Output the [x, y] coordinate of the center of the cell containing the given text.  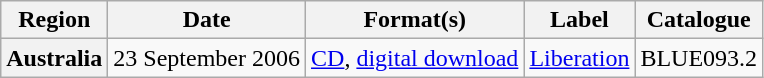
Catalogue [699, 20]
Date [207, 20]
Liberation [580, 58]
BLUE093.2 [699, 58]
Australia [54, 58]
CD, digital download [415, 58]
23 September 2006 [207, 58]
Label [580, 20]
Format(s) [415, 20]
Region [54, 20]
